Return the (X, Y) coordinate for the center point of the cell that contains the specified text.  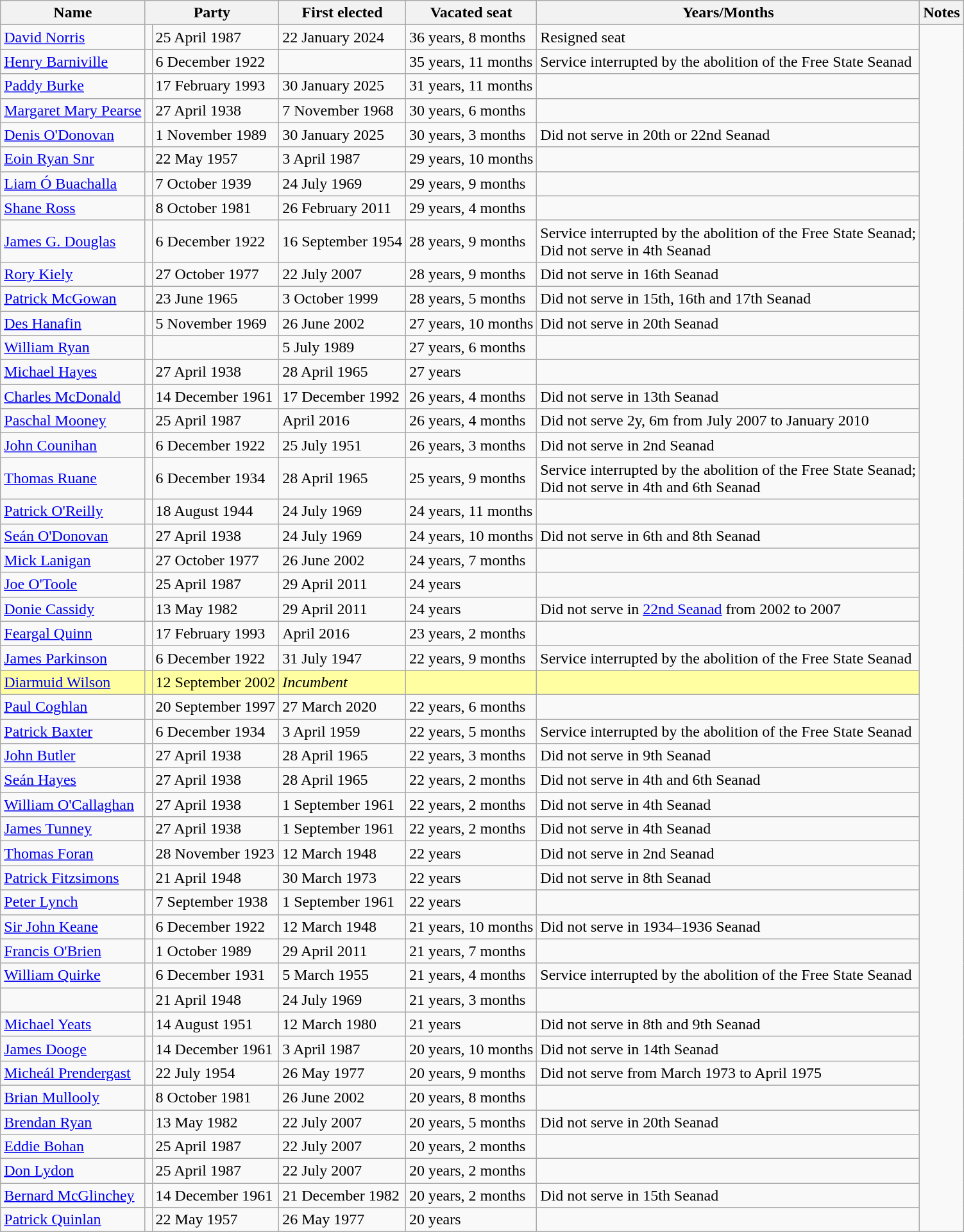
7 November 1968 (342, 110)
Des Hanafin (73, 323)
18 August 1944 (216, 511)
William Quirke (73, 975)
Joe O'Toole (73, 585)
Did not serve in 13th Seanad (729, 397)
26 February 2011 (342, 208)
Did not serve in 15th, 16th and 17th Seanad (729, 298)
Did not serve in 1934–1936 Seanad (729, 927)
30 years, 6 months (471, 110)
Diarmuid Wilson (73, 682)
Service interrupted by the abolition of the Free State Seanad;Did not serve in 4th Seanad (729, 241)
Paul Coghlan (73, 706)
Vacated seat (471, 13)
Did not serve in 14th Seanad (729, 1048)
Eddie Bohan (73, 1147)
Did not serve in 9th Seanad (729, 756)
30 years, 3 months (471, 135)
Did not serve in 4th and 6th Seanad (729, 780)
12 September 2002 (216, 682)
Did not serve from March 1973 to April 1975 (729, 1073)
25 years, 9 months (471, 479)
Service interrupted by the abolition of the Free State Seanad;Did not serve in 4th and 6th Seanad (729, 479)
Seán Hayes (73, 780)
Did not serve in 8th and 9th Seanad (729, 1024)
22 years, 9 months (471, 658)
Margaret Mary Pearse (73, 110)
27 years, 10 months (471, 323)
Charles McDonald (73, 397)
Paddy Burke (73, 86)
29 years, 10 months (471, 159)
Thomas Ruane (73, 479)
David Norris (73, 37)
James G. Douglas (73, 241)
Feargal Quinn (73, 633)
24 years, 11 months (471, 511)
Patrick Baxter (73, 731)
20 years, 5 months (471, 1122)
21 December 1982 (342, 1195)
Name (73, 13)
Did not serve 2y, 6m from July 2007 to January 2010 (729, 421)
6 December 1931 (216, 975)
35 years, 11 months (471, 62)
22 years, 3 months (471, 756)
Peter Lynch (73, 902)
27 March 2020 (342, 706)
William O'Callaghan (73, 805)
30 March 1973 (342, 878)
23 June 1965 (216, 298)
7 September 1938 (216, 902)
First elected (342, 13)
17 December 1992 (342, 397)
21 years, 10 months (471, 927)
1 November 1989 (216, 135)
John Butler (73, 756)
24 years, 7 months (471, 560)
Did not serve in 16th Seanad (729, 274)
Did not serve in 15th Seanad (729, 1195)
28 November 1923 (216, 853)
20 years (471, 1220)
27 years (471, 372)
Michael Yeats (73, 1024)
21 years, 4 months (471, 975)
12 March 1980 (342, 1024)
Mick Lanigan (73, 560)
21 years (471, 1024)
5 March 1955 (342, 975)
28 years, 5 months (471, 298)
Thomas Foran (73, 853)
5 July 1989 (342, 348)
Did not serve in 6th and 8th Seanad (729, 536)
Eoin Ryan Snr (73, 159)
Years/Months (729, 13)
Henry Barniville (73, 62)
31 July 1947 (342, 658)
Michael Hayes (73, 372)
26 years, 3 months (471, 445)
16 September 1954 (342, 241)
James Dooge (73, 1048)
20 years, 9 months (471, 1073)
25 July 1951 (342, 445)
William Ryan (73, 348)
Patrick Quinlan (73, 1220)
36 years, 8 months (471, 37)
3 October 1999 (342, 298)
Incumbent (342, 682)
29 years, 4 months (471, 208)
22 July 1954 (216, 1073)
Did not serve in 20th or 22nd Seanad (729, 135)
Patrick O'Reilly (73, 511)
27 years, 6 months (471, 348)
Don Lydon (73, 1171)
Donie Cassidy (73, 609)
22 years, 6 months (471, 706)
20 September 1997 (216, 706)
Shane Ross (73, 208)
Seán O'Donovan (73, 536)
Denis O'Donovan (73, 135)
James Tunney (73, 829)
Liam Ó Buachalla (73, 184)
Did not serve in 22nd Seanad from 2002 to 2007 (729, 609)
29 years, 9 months (471, 184)
24 years, 10 months (471, 536)
Rory Kiely (73, 274)
20 years, 8 months (471, 1097)
5 November 1969 (216, 323)
Brendan Ryan (73, 1122)
Resigned seat (729, 37)
Micheál Prendergast (73, 1073)
14 August 1951 (216, 1024)
31 years, 11 months (471, 86)
Notes (942, 13)
Did not serve in 8th Seanad (729, 878)
Party (212, 13)
James Parkinson (73, 658)
Patrick Fitzsimons (73, 878)
1 October 1989 (216, 951)
21 years, 7 months (471, 951)
22 January 2024 (342, 37)
Paschal Mooney (73, 421)
Francis O'Brien (73, 951)
Bernard McGlinchey (73, 1195)
Sir John Keane (73, 927)
Patrick McGowan (73, 298)
21 years, 3 months (471, 1000)
7 October 1939 (216, 184)
20 years, 10 months (471, 1048)
John Counihan (73, 445)
3 April 1959 (342, 731)
23 years, 2 months (471, 633)
Brian Mullooly (73, 1097)
22 years, 5 months (471, 731)
